For the text-containing cell, return its midpoint in (x, y) coordinate format. 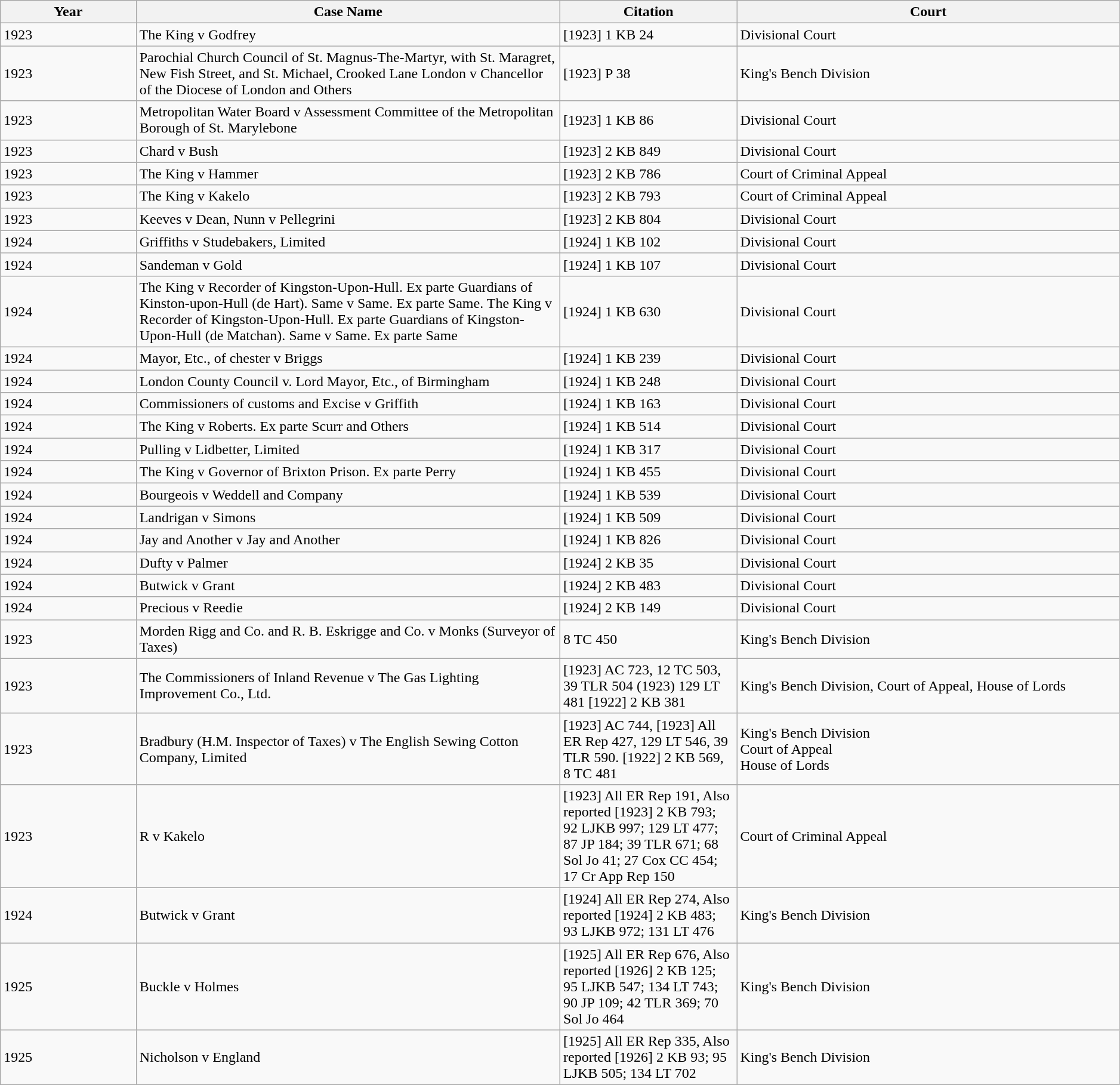
[1924] All ER Rep 274, Also reported [1924] 2 KB 483; 93 LJKB 972; 131 LT 476 (649, 915)
[1924] 1 KB 514 (649, 427)
[1923] P 38 (649, 73)
Case Name (348, 12)
[1924] 1 KB 163 (649, 404)
Dufty v Palmer (348, 563)
[1924] 2 KB 483 (649, 585)
Court (928, 12)
[1925] All ER Rep 335, Also reported [1926] 2 KB 93; 95 LJKB 505; 134 LT 702 (649, 1058)
8 TC 450 (649, 639)
[1924] 1 KB 826 (649, 540)
The King v Godfrey (348, 35)
[1924] 1 KB 455 (649, 472)
Year (68, 12)
The Commissioners of Inland Revenue v The Gas Lighting Improvement Co., Ltd. (348, 686)
[1924] 1 KB 248 (649, 381)
Mayor, Etc., of chester v Briggs (348, 358)
[1924] 1 KB 107 (649, 264)
Nicholson v England (348, 1058)
[1923] 2 KB 786 (649, 174)
[1923] 2 KB 804 (649, 219)
Landrigan v Simons (348, 517)
[1923] 2 KB 793 (649, 196)
The King v Roberts. Ex parte Scurr and Others (348, 427)
Griffiths v Studebakers, Limited (348, 242)
London County Council v. Lord Mayor, Etc., of Birmingham (348, 381)
Commissioners of customs and Excise v Griffith (348, 404)
Metropolitan Water Board v Assessment Committee of the Metropolitan Borough of St. Marylebone (348, 121)
[1923] AC 744, [1923] All ER Rep 427, 129 LT 546, 39 TLR 590. [1922] 2 KB 569, 8 TC 481 (649, 748)
The King v Hammer (348, 174)
Chard v Bush (348, 151)
King's Bench DivisionCourt of AppealHouse of Lords (928, 748)
Morden Rigg and Co. and R. B. Eskrigge and Co. v Monks (Surveyor of Taxes) (348, 639)
[1925] All ER Rep 676, Also reported [1926] 2 KB 125; 95 LJKB 547; 134 LT 743; 90 JP 109; 42 TLR 369; 70 Sol Jo 464 (649, 987)
Precious v Reedie (348, 608)
[1923] All ER Rep 191, Also reported [1923] 2 KB 793; 92 LJKB 997; 129 LT 477; 87 JP 184; 39 TLR 671; 68 Sol Jo 41; 27 Cox CC 454; 17 Cr App Rep 150 (649, 836)
Citation (649, 12)
[1923] 1 KB 24 (649, 35)
[1924] 1 KB 509 (649, 517)
Bourgeois v Weddell and Company (348, 495)
[1924] 1 KB 239 (649, 358)
King's Bench Division, Court of Appeal, House of Lords (928, 686)
Sandeman v Gold (348, 264)
[1923] 2 KB 849 (649, 151)
[1923] 1 KB 86 (649, 121)
The King v Governor of Brixton Prison. Ex parte Perry (348, 472)
R v Kakelo (348, 836)
[1924] 2 KB 35 (649, 563)
[1923] AC 723, 12 TC 503, 39 TLR 504 (1923) 129 LT 481 [1922] 2 KB 381 (649, 686)
Pulling v Lidbetter, Limited (348, 449)
[1924] 1 KB 539 (649, 495)
Buckle v Holmes (348, 987)
[1924] 1 KB 630 (649, 312)
Bradbury (H.M. Inspector of Taxes) v The English Sewing Cotton Company, Limited (348, 748)
Jay and Another v Jay and Another (348, 540)
[1924] 2 KB 149 (649, 608)
Keeves v Dean, Nunn v Pellegrini (348, 219)
The King v Kakelo (348, 196)
[1924] 1 KB 102 (649, 242)
[1924] 1 KB 317 (649, 449)
